Determine the [x, y] coordinate at the center of the cell enclosing the given text.  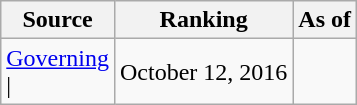
Ranking [203, 20]
As of [325, 20]
Governing| [58, 72]
October 12, 2016 [203, 72]
Source [58, 20]
